Return the [x, y] coordinate for the center point of the cell that contains the specified text.  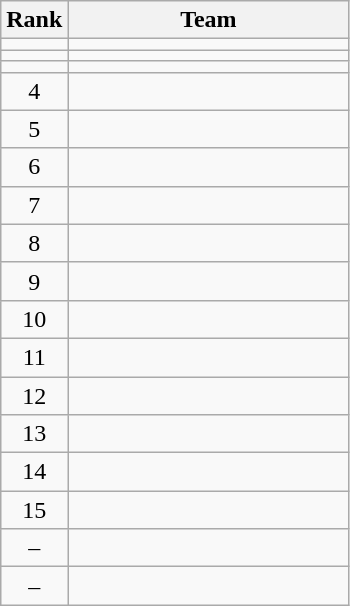
8 [34, 243]
14 [34, 472]
9 [34, 281]
10 [34, 319]
Team [208, 20]
15 [34, 510]
12 [34, 395]
Rank [34, 20]
13 [34, 434]
4 [34, 91]
11 [34, 357]
6 [34, 167]
5 [34, 129]
7 [34, 205]
